Locate the cell with the specified text and output its [x, y] center coordinate. 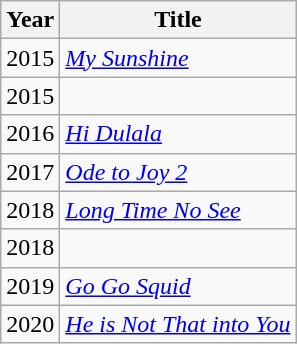
My Sunshine [178, 58]
Hi Dulala [178, 134]
Title [178, 20]
Go Go Squid [178, 286]
2016 [30, 134]
2020 [30, 324]
Long Time No See [178, 210]
2017 [30, 172]
He is Not That into You [178, 324]
Ode to Joy 2 [178, 172]
Year [30, 20]
2019 [30, 286]
